Return (X, Y) of the center of cell containing provided text 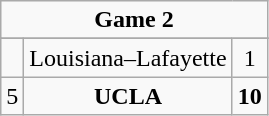
5 (12, 96)
10 (250, 96)
UCLA (128, 96)
1 (250, 58)
Louisiana–Lafayette (128, 58)
Game 2 (134, 20)
